Output the [x, y] coordinate of the center of the cell containing the given text.  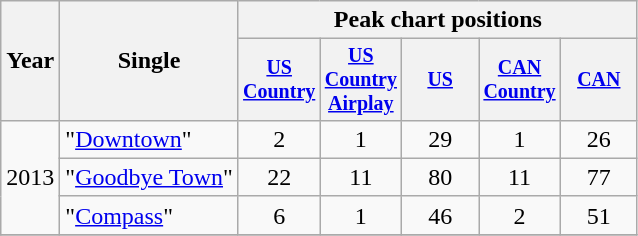
77 [598, 177]
Year [30, 61]
51 [598, 215]
"Downtown" [150, 139]
"Compass" [150, 215]
29 [440, 139]
Peak chart positions [438, 20]
2013 [30, 177]
6 [279, 215]
US Country Airplay [361, 80]
80 [440, 177]
"Goodbye Town" [150, 177]
Single [150, 61]
US [440, 80]
46 [440, 215]
26 [598, 139]
CAN [598, 80]
US Country [279, 80]
22 [279, 177]
CAN Country [520, 80]
